Pinpoint the cell where the given text exists, returning its (x, y) midpoint coordinate. 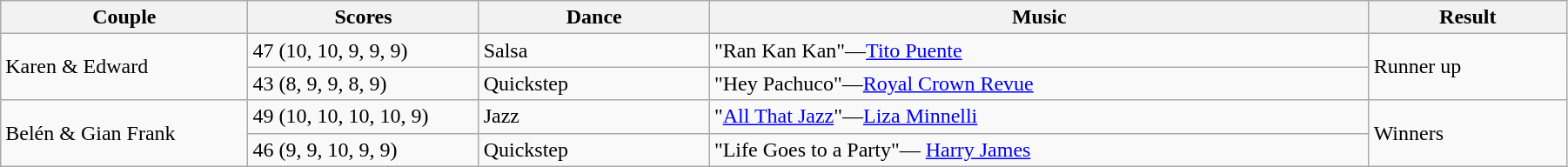
Scores (364, 17)
Runner up (1467, 67)
Salsa (593, 50)
Result (1467, 17)
Karen & Edward (124, 67)
"Ran Kan Kan"—Tito Puente (1039, 50)
Belén & Gian Frank (124, 133)
Jazz (593, 117)
49 (10, 10, 10, 10, 9) (364, 117)
47 (10, 10, 9, 9, 9) (364, 50)
"Hey Pachuco"—Royal Crown Revue (1039, 83)
43 (8, 9, 9, 8, 9) (364, 83)
Winners (1467, 133)
Music (1039, 17)
"Life Goes to a Party"— Harry James (1039, 150)
46 (9, 9, 10, 9, 9) (364, 150)
Couple (124, 17)
"All That Jazz"—Liza Minnelli (1039, 117)
Dance (593, 17)
